Determine the [x, y] coordinate at the center of the cell enclosing the given text.  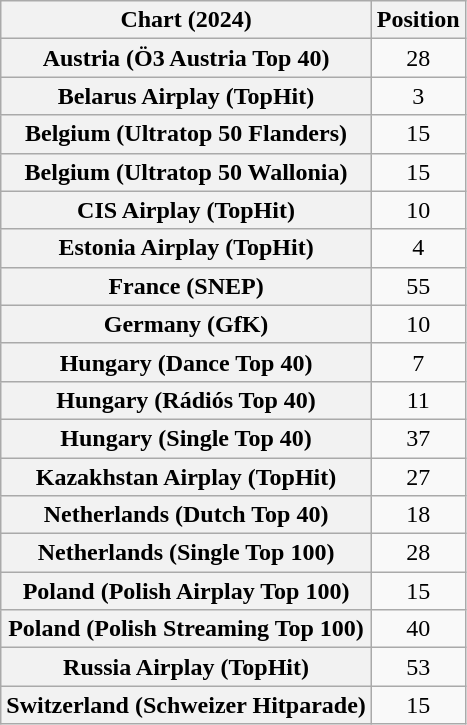
Belarus Airplay (TopHit) [186, 96]
Germany (GfK) [186, 324]
Belgium (Ultratop 50 Flanders) [186, 134]
Belgium (Ultratop 50 Wallonia) [186, 172]
40 [418, 629]
Estonia Airplay (TopHit) [186, 248]
37 [418, 438]
7 [418, 362]
Netherlands (Single Top 100) [186, 553]
11 [418, 400]
Russia Airplay (TopHit) [186, 667]
55 [418, 286]
Hungary (Dance Top 40) [186, 362]
Hungary (Single Top 40) [186, 438]
Netherlands (Dutch Top 40) [186, 515]
Switzerland (Schweizer Hitparade) [186, 705]
Chart (2024) [186, 20]
CIS Airplay (TopHit) [186, 210]
Position [418, 20]
Poland (Polish Streaming Top 100) [186, 629]
18 [418, 515]
27 [418, 477]
3 [418, 96]
53 [418, 667]
Austria (Ö3 Austria Top 40) [186, 58]
Kazakhstan Airplay (TopHit) [186, 477]
France (SNEP) [186, 286]
Poland (Polish Airplay Top 100) [186, 591]
4 [418, 248]
Hungary (Rádiós Top 40) [186, 400]
